For the text-containing cell, return its midpoint in [x, y] coordinate format. 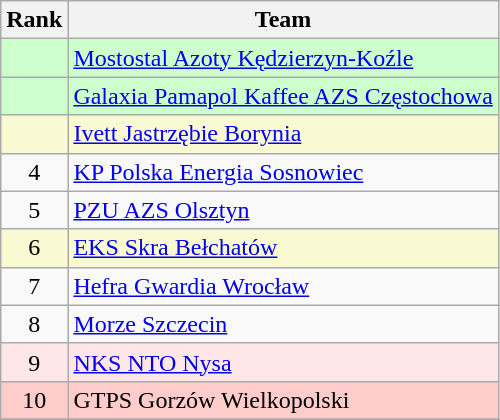
9 [34, 362]
10 [34, 400]
Hefra Gwardia Wrocław [283, 286]
PZU AZS Olsztyn [283, 210]
Mostostal Azoty Kędzierzyn-Koźle [283, 58]
7 [34, 286]
EKS Skra Bełchatów [283, 248]
Galaxia Pamapol Kaffee AZS Częstochowa [283, 96]
NKS NTO Nysa [283, 362]
5 [34, 210]
8 [34, 324]
KP Polska Energia Sosnowiec [283, 172]
GTPS Gorzów Wielkopolski [283, 400]
Morze Szczecin [283, 324]
4 [34, 172]
Ivett Jastrzębie Borynia [283, 134]
Rank [34, 20]
6 [34, 248]
Team [283, 20]
